Return (x, y) of the center of cell containing provided text 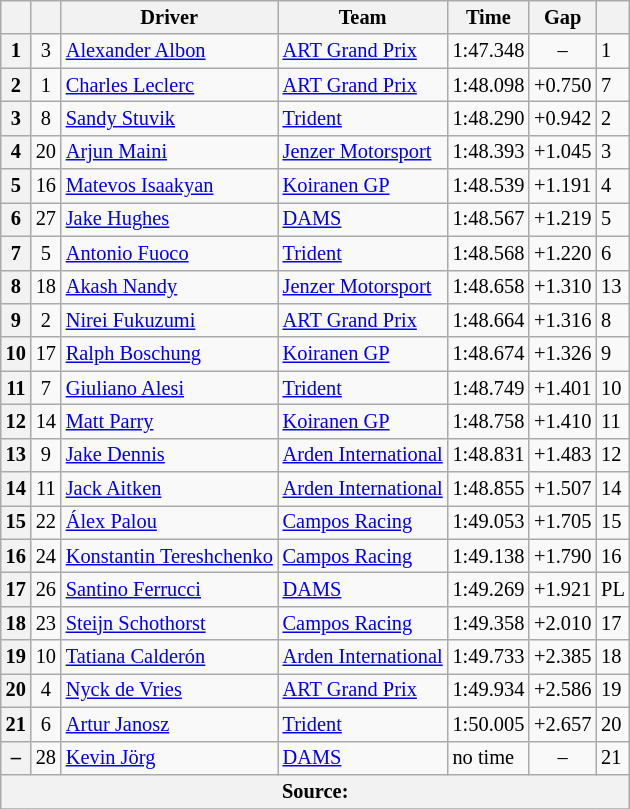
1:48.290 (489, 118)
+0.750 (562, 85)
Jack Aitken (170, 489)
Akash Nandy (170, 287)
27 (46, 219)
22 (46, 522)
1:48.567 (489, 219)
Team (363, 17)
+2.010 (562, 623)
Artur Janosz (170, 724)
+1.705 (562, 522)
1:48.393 (489, 152)
Nyck de Vries (170, 690)
Alexander Albon (170, 51)
+1.507 (562, 489)
1:49.358 (489, 623)
1:49.138 (489, 556)
Source: (316, 791)
+1.401 (562, 388)
23 (46, 623)
Konstantin Tereshchenko (170, 556)
+1.191 (562, 186)
+1.219 (562, 219)
+1.410 (562, 421)
Time (489, 17)
28 (46, 758)
+2.657 (562, 724)
Jake Dennis (170, 455)
Charles Leclerc (170, 85)
+1.921 (562, 589)
1:49.934 (489, 690)
Arjun Maini (170, 152)
Giuliano Alesi (170, 388)
+1.220 (562, 253)
1:48.831 (489, 455)
1:50.005 (489, 724)
+2.586 (562, 690)
1:49.269 (489, 589)
Matevos Isaakyan (170, 186)
Nirei Fukuzumi (170, 320)
1:48.568 (489, 253)
Matt Parry (170, 421)
+1.483 (562, 455)
Tatiana Calderón (170, 657)
Antonio Fuoco (170, 253)
1:48.758 (489, 421)
PL (612, 589)
1:48.664 (489, 320)
+1.326 (562, 354)
1:48.749 (489, 388)
1:49.053 (489, 522)
1:48.098 (489, 85)
1:48.658 (489, 287)
Ralph Boschung (170, 354)
Álex Palou (170, 522)
+2.385 (562, 657)
Driver (170, 17)
1:49.733 (489, 657)
Gap (562, 17)
Jake Hughes (170, 219)
no time (489, 758)
+1.045 (562, 152)
24 (46, 556)
+1.790 (562, 556)
Sandy Stuvik (170, 118)
Santino Ferrucci (170, 589)
1:48.674 (489, 354)
1:47.348 (489, 51)
Kevin Jörg (170, 758)
+1.310 (562, 287)
Steijn Schothorst (170, 623)
26 (46, 589)
+0.942 (562, 118)
1:48.539 (489, 186)
+1.316 (562, 320)
1:48.855 (489, 489)
